Identify which cell holds the provided text, then report its (X, Y) central coordinate. 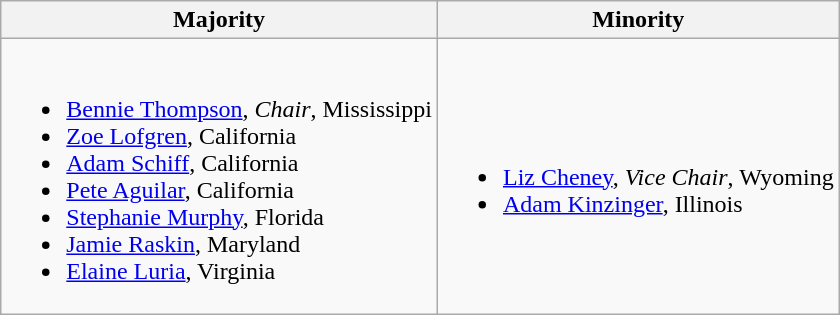
Majority (220, 20)
Liz Cheney, Vice Chair, WyomingAdam Kinzinger, Illinois (638, 176)
Minority (638, 20)
